Output the [x, y] coordinate of the center of the cell containing the given text.  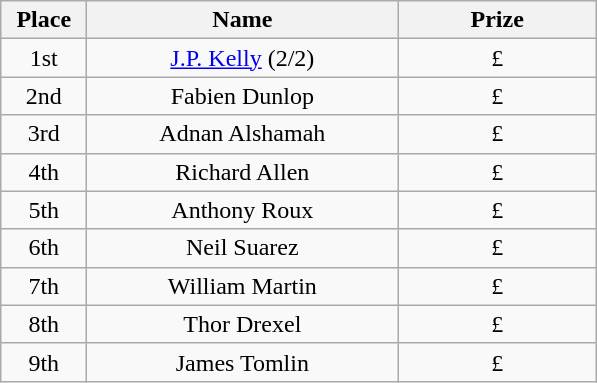
William Martin [242, 286]
Place [44, 20]
3rd [44, 134]
8th [44, 324]
9th [44, 362]
Adnan Alshamah [242, 134]
5th [44, 210]
J.P. Kelly (2/2) [242, 58]
James Tomlin [242, 362]
Neil Suarez [242, 248]
Anthony Roux [242, 210]
4th [44, 172]
Name [242, 20]
6th [44, 248]
Prize [498, 20]
7th [44, 286]
1st [44, 58]
2nd [44, 96]
Fabien Dunlop [242, 96]
Thor Drexel [242, 324]
Richard Allen [242, 172]
